Provide the [x, y] coordinate of the cell's center where the given text is located.  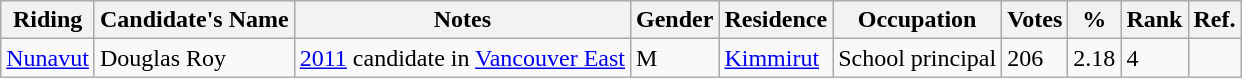
Kimmirut [776, 58]
Candidate's Name [194, 20]
Votes [1035, 20]
% [1094, 20]
Rank [1154, 20]
Occupation [918, 20]
2.18 [1094, 58]
206 [1035, 58]
School principal [918, 58]
Residence [776, 20]
Notes [462, 20]
Riding [48, 20]
Ref. [1214, 20]
Douglas Roy [194, 58]
Gender [675, 20]
4 [1154, 58]
M [675, 58]
2011 candidate in Vancouver East [462, 58]
Nunavut [48, 58]
